Scan for the cell matching the given text and deliver its (x, y) coordinate at center. 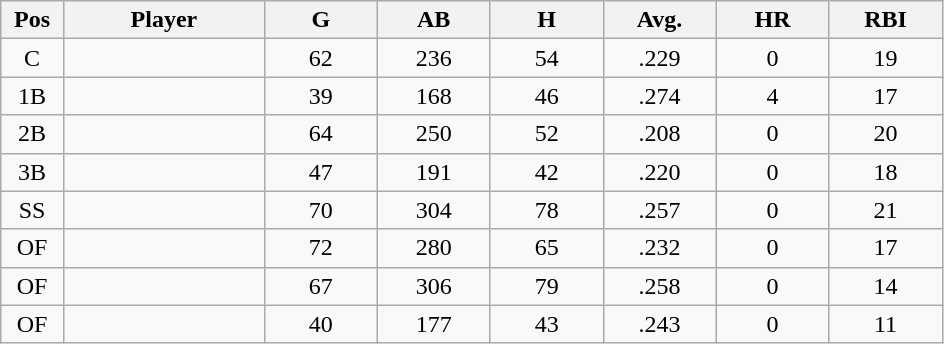
.257 (660, 210)
4 (772, 96)
G (320, 20)
SS (32, 210)
Pos (32, 20)
67 (320, 286)
43 (546, 324)
236 (434, 58)
Player (164, 20)
.220 (660, 172)
72 (320, 248)
21 (886, 210)
250 (434, 134)
1B (32, 96)
39 (320, 96)
C (32, 58)
62 (320, 58)
H (546, 20)
.258 (660, 286)
46 (546, 96)
AB (434, 20)
168 (434, 96)
78 (546, 210)
19 (886, 58)
3B (32, 172)
40 (320, 324)
2B (32, 134)
54 (546, 58)
.274 (660, 96)
.232 (660, 248)
20 (886, 134)
.229 (660, 58)
47 (320, 172)
11 (886, 324)
177 (434, 324)
18 (886, 172)
Avg. (660, 20)
.243 (660, 324)
14 (886, 286)
HR (772, 20)
191 (434, 172)
304 (434, 210)
RBI (886, 20)
42 (546, 172)
306 (434, 286)
79 (546, 286)
64 (320, 134)
65 (546, 248)
.208 (660, 134)
52 (546, 134)
70 (320, 210)
280 (434, 248)
